Pinpoint the cell where the given text exists, returning its [X, Y] midpoint coordinate. 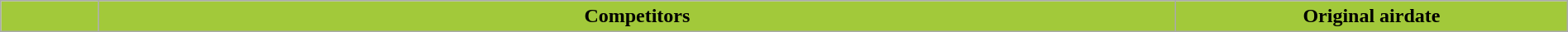
Competitors [637, 16]
Original airdate [1372, 16]
